Return (x, y) of the center of cell containing provided text 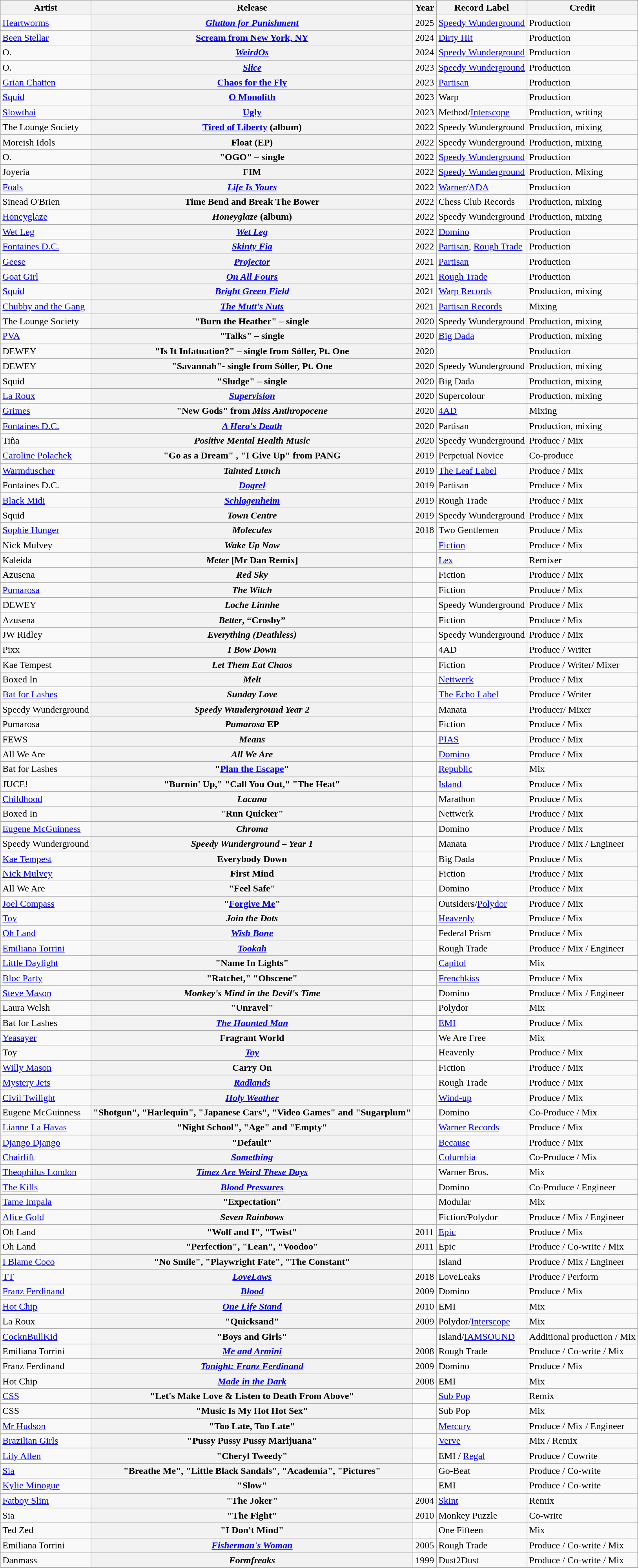
Lily Allen (46, 1456)
Town Centre (252, 515)
"Is It Infatuation?" – single from Sóller, Pt. One (252, 351)
Bloc Party (46, 978)
Because (482, 1142)
CocknBullKid (46, 1336)
"No Smile", "Playwright Fate", "The Constant" (252, 1262)
Joel Compass (46, 903)
Remixer (582, 560)
Bright Green Field (252, 291)
Fatboy Slim (46, 1501)
"Name In Lights" (252, 963)
"The Joker" (252, 1501)
Carry On (252, 1068)
Perpetual Novice (482, 456)
Everybody Down (252, 859)
Co-produce (582, 456)
2025 (425, 23)
"Let's Make Love & Listen to Death From Above" (252, 1396)
Record Label (482, 8)
Polydor/Interscope (482, 1321)
The Kills (46, 1187)
LoveLaws (252, 1277)
"Plan the Escape" (252, 769)
Co-Produce / Engineer (582, 1187)
Ted Zed (46, 1530)
Frenchkiss (482, 978)
Red Sky (252, 575)
Outsiders/Polydor (482, 903)
Better, “Crosby” (252, 620)
Timez Are Weird These Days (252, 1172)
"Go as a Dream" , "I Give Up" from PANG (252, 456)
Kaleida (46, 560)
Steve Mason (46, 993)
Pumarosa EP (252, 724)
Been Stellar (46, 38)
Producer/ Mixer (582, 709)
Dirty Hit (482, 38)
Co-write (582, 1515)
"Sludge" – single (252, 381)
LoveLeaks (482, 1277)
First Mind (252, 873)
Caroline Polachek (46, 456)
One Fifteen (482, 1530)
O Monolith (252, 97)
Time Bend and Break The Bower (252, 202)
Danmass (46, 1560)
PIAS (482, 739)
Republic (482, 769)
"Talks" – single (252, 336)
FEWS (46, 739)
Two Gentlemen (482, 530)
Little Daylight (46, 963)
Wish Bone (252, 933)
The Haunted Man (252, 1023)
"Cheryl Tweedy" (252, 1456)
Django Django (46, 1142)
Produce / Perform (582, 1277)
1999 (425, 1560)
Childhood (46, 799)
Civil Twilight (46, 1097)
Sinead O'Brien (46, 202)
Blood (252, 1292)
Molecules (252, 530)
Means (252, 739)
Fiction/Polydor (482, 1217)
Let Them Eat Chaos (252, 665)
Chubby and the Gang (46, 306)
Holy Weather (252, 1097)
Made in the Dark (252, 1381)
Fragrant World (252, 1038)
Theophilus London (46, 1172)
Scream from New York, NY (252, 38)
Credit (582, 8)
Warp (482, 97)
Federal Prism (482, 933)
Additional production / Mix (582, 1336)
Wind-up (482, 1097)
Speedy Wunderground – Year 1 (252, 844)
Capitol (482, 963)
Lex (482, 560)
Produce / Cowrite (582, 1456)
"Run Quicker" (252, 814)
Willy Mason (46, 1068)
"Shotgun", "Harlequin", "Japanese Cars", "Video Games" and "Sugarplum" (252, 1112)
"Night School", "Age" and "Empty" (252, 1127)
Mix / Remix (582, 1441)
JUCE! (46, 784)
"Expectation" (252, 1202)
Ugly (252, 112)
Glutton for Punishment (252, 23)
"Unravel" (252, 1008)
"Forgive Me" (252, 903)
Honeyglaze (46, 217)
Supervision (252, 396)
Mystery Jets (46, 1082)
Release (252, 8)
Year (425, 8)
Columbia (482, 1157)
Me and Armini (252, 1351)
We Are Free (482, 1038)
Tame Impala (46, 1202)
Heartworms (46, 23)
"Savannah"- single from Sóller, Pt. One (252, 366)
Tonight: Franz Ferdinand (252, 1366)
Polydor (482, 1008)
Brazilian Girls (46, 1441)
JW Ridley (46, 635)
Grimes (46, 411)
A Hero's Death (252, 426)
Monkey Puzzle (482, 1515)
Blood Pressures (252, 1187)
Marathon (482, 799)
Foals (46, 187)
Chaos for the Fly (252, 82)
"Feel Safe" (252, 888)
Joyeria (46, 172)
"OGO" – single (252, 157)
Loche Linnhe (252, 605)
Partisan, Rough Trade (482, 247)
"Breathe Me", "Little Black Sandals", "Academia", "Pictures" (252, 1471)
Partisan Records (482, 306)
Sophie Hunger (46, 530)
Honeyglaze (album) (252, 217)
Join the Dots (252, 919)
"Pussy Pussy Pussy Marijuana" (252, 1441)
Positive Mental Health Music (252, 441)
"Quicksand" (252, 1321)
The Mutt's Nuts (252, 306)
"New Gods" from Miss Anthropocene (252, 411)
Grian Chatten (46, 82)
Wake Up Now (252, 545)
Goat Girl (46, 276)
"Ratchet," "Obscene" (252, 978)
I Blame Coco (46, 1262)
Skint (482, 1501)
Projector (252, 262)
Meter [Mr Dan Remix] (252, 560)
Fisherman's Woman (252, 1545)
"Burn the Heather" – single (252, 321)
The Leaf Label (482, 471)
"The Fight" (252, 1515)
Lianne La Havas (46, 1127)
"Wolf and I", "Twist" (252, 1232)
TT (46, 1277)
Geese (46, 262)
Verve (482, 1441)
"Default" (252, 1142)
FIM (252, 172)
"Perfection", "Lean", "Voodoo" (252, 1247)
"I Don't Mind" (252, 1530)
Moreish Idols (46, 142)
Method/Interscope (482, 112)
Schlagenheim (252, 500)
Sunday Love (252, 695)
Melt (252, 680)
2005 (425, 1545)
"Slow" (252, 1486)
Production, writing (582, 112)
"Too Late, Too Late" (252, 1426)
Go-Beat (482, 1471)
Warner Bros. (482, 1172)
Pixx (46, 649)
I Bow Down (252, 649)
Kylie Minogue (46, 1486)
Dogrel (252, 486)
Skinty Fia (252, 247)
Monkey's Mind in the Devil's Time (252, 993)
Chairlift (46, 1157)
Artist (46, 8)
Island/IAMSOUND (482, 1336)
Seven Rainbows (252, 1217)
Warp Records (482, 291)
"Boys and Girls" (252, 1336)
Speedy Wunderground Year 2 (252, 709)
Everything (Deathless) (252, 635)
The Echo Label (482, 695)
On All Fours (252, 276)
One Life Stand (252, 1306)
Warner/ADA (482, 187)
Chroma (252, 829)
Something (252, 1157)
Float (EP) (252, 142)
The Witch (252, 590)
"Burnin' Up," "Call You Out," "The Heat" (252, 784)
Black Midi (46, 500)
Tainted Lunch (252, 471)
Supercolour (482, 396)
Lacuna (252, 799)
Life Is Yours (252, 187)
Warner Records (482, 1127)
PVA (46, 336)
Tookah (252, 948)
"Music Is My Hot Hot Sex" (252, 1411)
Tiña (46, 441)
Chess Club Records (482, 202)
Laura Welsh (46, 1008)
Dust2Dust (482, 1560)
Alice Gold (46, 1217)
Formfreaks (252, 1560)
Slowthai (46, 112)
Modular (482, 1202)
Produce / Writer/ Mixer (582, 665)
Mr Hudson (46, 1426)
Mercury (482, 1426)
Yeasayer (46, 1038)
Tired of Liberty (album) (252, 127)
Slice (252, 67)
EMI / Regal (482, 1456)
Warmduscher (46, 471)
WeirdOs (252, 53)
Production, Mixing (582, 172)
Radlands (252, 1082)
2004 (425, 1501)
